Scan for the cell matching the given text and deliver its (x, y) coordinate at center. 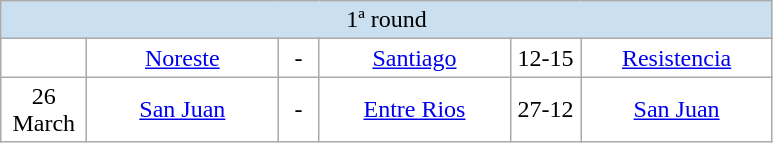
Santiago (414, 58)
1ª round (386, 20)
12-15 (546, 58)
Entre Rios (414, 110)
27-12 (546, 110)
Noreste (182, 58)
26 March (44, 110)
Resistencia (676, 58)
